Return (X, Y) of the center of cell containing provided text 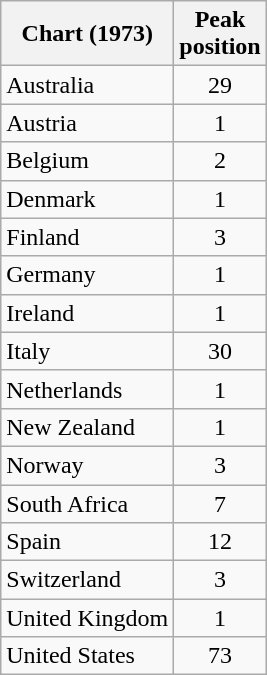
Finland (88, 237)
2 (220, 161)
Italy (88, 351)
7 (220, 503)
Denmark (88, 199)
Netherlands (88, 389)
New Zealand (88, 427)
29 (220, 85)
12 (220, 542)
United Kingdom (88, 618)
Belgium (88, 161)
Ireland (88, 313)
30 (220, 351)
South Africa (88, 503)
Switzerland (88, 580)
Peakposition (220, 34)
Australia (88, 85)
Austria (88, 123)
73 (220, 656)
Germany (88, 275)
United States (88, 656)
Norway (88, 465)
Spain (88, 542)
Chart (1973) (88, 34)
